From the cell containing the given text, extract its center point as [x, y] coordinate. 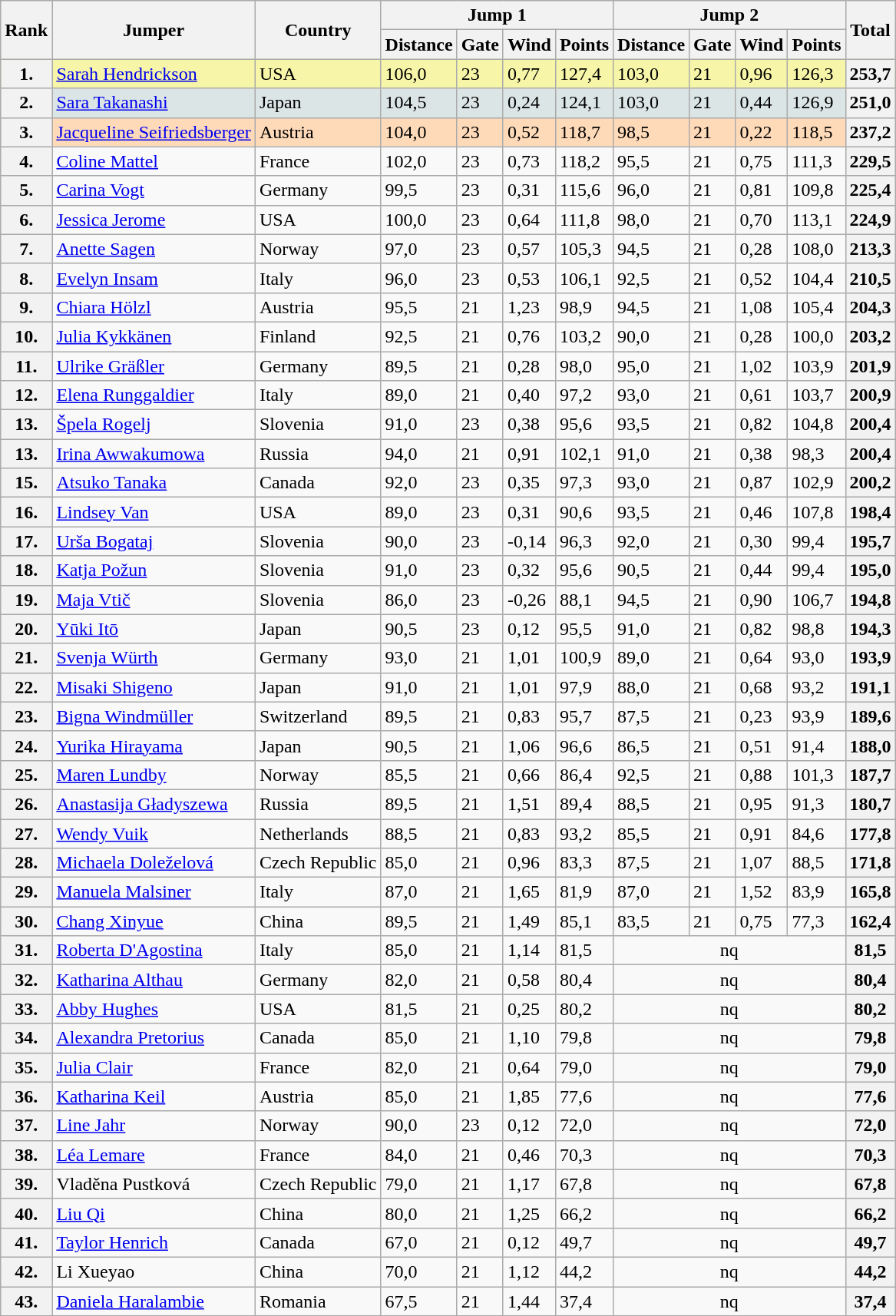
98,5 [651, 132]
191,1 [871, 687]
104,8 [817, 425]
2. [26, 103]
98,3 [817, 454]
Anastasija Gładyszewa [154, 804]
0,81 [762, 190]
84,0 [419, 1155]
Total [871, 30]
103,7 [817, 395]
0,73 [529, 161]
177,8 [871, 833]
253,7 [871, 74]
77,3 [817, 921]
1. [26, 74]
187,7 [871, 775]
16. [26, 512]
70,0 [419, 1271]
Lindsey Van [154, 512]
Jessica Jerome [154, 220]
39. [26, 1184]
1,02 [762, 366]
106,1 [584, 278]
96,3 [584, 541]
109,8 [817, 190]
Svenja Würth [154, 658]
1,07 [762, 863]
85,1 [584, 921]
40. [26, 1213]
Country [318, 30]
9. [26, 307]
Carina Vogt [154, 190]
104,4 [817, 278]
22. [26, 687]
Manuela Malsiner [154, 892]
Ulrike Gräßler [154, 366]
43. [26, 1301]
101,3 [817, 775]
0,90 [762, 600]
0,30 [762, 541]
5. [26, 190]
Chang Xinyue [154, 921]
Roberta D'Agostina [154, 951]
0,77 [529, 74]
193,9 [871, 658]
Abby Hughes [154, 1009]
210,5 [871, 278]
Vladěna Pustková [154, 1184]
11. [26, 366]
12. [26, 395]
1,10 [529, 1038]
194,3 [871, 629]
Daniela Haralambie [154, 1301]
83,5 [651, 921]
0,40 [529, 395]
21. [26, 658]
201,9 [871, 366]
102,9 [817, 483]
17. [26, 541]
41. [26, 1242]
18. [26, 570]
Li Xueyao [154, 1271]
0,76 [529, 336]
Netherlands [318, 833]
106,0 [419, 74]
102,1 [584, 454]
1,06 [529, 746]
Špela Rogelj [154, 425]
0,70 [762, 220]
194,8 [871, 600]
Switzerland [318, 716]
37. [26, 1126]
28. [26, 863]
97,9 [584, 687]
113,1 [817, 220]
106,7 [817, 600]
188,0 [871, 746]
104,0 [419, 132]
10. [26, 336]
83,9 [817, 892]
7. [26, 249]
Line Jahr [154, 1126]
90,6 [584, 512]
86,0 [419, 600]
Katja Požun [154, 570]
25. [26, 775]
33. [26, 1009]
96,6 [584, 746]
1,08 [762, 307]
189,6 [871, 716]
Elena Runggaldier [154, 395]
1,23 [529, 307]
Misaki Shigeno [154, 687]
1,51 [529, 804]
111,8 [584, 220]
1,14 [529, 951]
Rank [26, 30]
105,4 [817, 307]
Michaela Doleželová [154, 863]
Anette Sagen [154, 249]
103,9 [817, 366]
126,3 [817, 74]
98,8 [817, 629]
98,9 [584, 307]
195,7 [871, 541]
0,61 [762, 395]
36. [26, 1096]
200,9 [871, 395]
165,8 [871, 892]
127,4 [584, 74]
118,5 [817, 132]
67,5 [419, 1301]
Maja Vtič [154, 600]
4. [26, 161]
0,24 [529, 103]
-0,14 [529, 541]
126,9 [817, 103]
Wendy Vuik [154, 833]
0,66 [529, 775]
1,25 [529, 1213]
124,1 [584, 103]
224,9 [871, 220]
229,5 [871, 161]
102,0 [419, 161]
0,57 [529, 249]
104,5 [419, 103]
Bigna Windmüller [154, 716]
34. [26, 1038]
1,85 [529, 1096]
Sara Takanashi [154, 103]
Coline Mattel [154, 161]
15. [26, 483]
86,4 [584, 775]
42. [26, 1271]
3. [26, 132]
Atsuko Tanaka [154, 483]
81,9 [584, 892]
0,88 [762, 775]
0,23 [762, 716]
Katharina Keil [154, 1096]
0,95 [762, 804]
0,53 [529, 278]
84,6 [817, 833]
67,0 [419, 1242]
91,3 [817, 804]
237,2 [871, 132]
Evelyn Insam [154, 278]
Irina Awwakumowa [154, 454]
0,22 [762, 132]
203,2 [871, 336]
31. [26, 951]
88,0 [651, 687]
171,8 [871, 863]
251,0 [871, 103]
0,35 [529, 483]
95,7 [584, 716]
83,3 [584, 863]
225,4 [871, 190]
35. [26, 1067]
105,3 [584, 249]
86,5 [651, 746]
20. [26, 629]
95,0 [651, 366]
Julia Kykkänen [154, 336]
6. [26, 220]
93,9 [817, 716]
115,6 [584, 190]
38. [26, 1155]
100,9 [584, 658]
107,8 [817, 512]
198,4 [871, 512]
29. [26, 892]
162,4 [871, 921]
1,44 [529, 1301]
Liu Qi [154, 1213]
Jacqueline Seifriedsberger [154, 132]
Yurika Hirayama [154, 746]
27. [26, 833]
1,17 [529, 1184]
89,4 [584, 804]
180,7 [871, 804]
213,3 [871, 249]
0,51 [762, 746]
97,2 [584, 395]
111,3 [817, 161]
88,1 [584, 600]
0,87 [762, 483]
Romania [318, 1301]
Jump 1 [497, 15]
30. [26, 921]
118,7 [584, 132]
0,32 [529, 570]
19. [26, 600]
108,0 [817, 249]
Maren Lundby [154, 775]
0,58 [529, 980]
94,0 [419, 454]
1,65 [529, 892]
Sarah Hendrickson [154, 74]
Léa Lemare [154, 1155]
118,2 [584, 161]
Julia Clair [154, 1067]
24. [26, 746]
Alexandra Pretorius [154, 1038]
1,52 [762, 892]
0,68 [762, 687]
204,3 [871, 307]
32. [26, 980]
97,0 [419, 249]
Urša Bogataj [154, 541]
8. [26, 278]
Katharina Althau [154, 980]
103,2 [584, 336]
Taylor Henrich [154, 1242]
Finland [318, 336]
26. [26, 804]
Jumper [154, 30]
Jump 2 [729, 15]
195,0 [871, 570]
80,0 [419, 1213]
0,25 [529, 1009]
1,49 [529, 921]
200,2 [871, 483]
-0,26 [529, 600]
Yūki Itō [154, 629]
97,3 [584, 483]
91,4 [817, 746]
Chiara Hölzl [154, 307]
1,12 [529, 1271]
99,5 [419, 190]
23. [26, 716]
